Return [X, Y] of the center of cell containing provided text 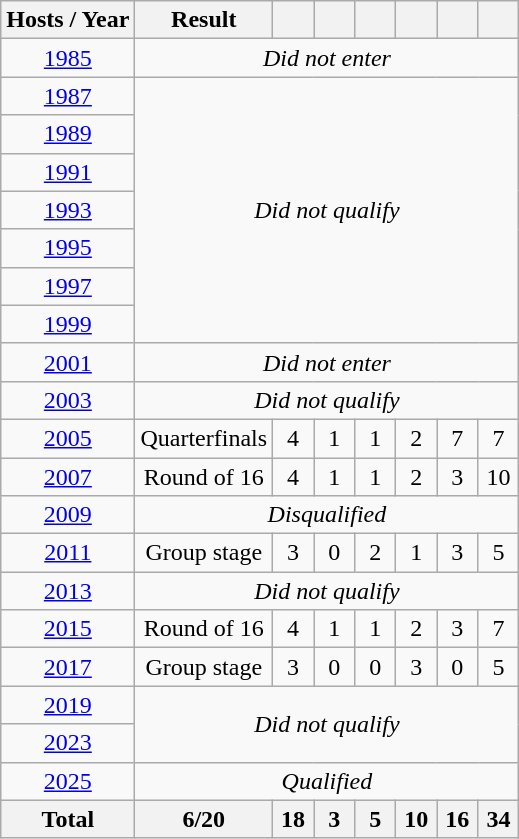
18 [294, 819]
2007 [68, 477]
Result [204, 20]
Hosts / Year [68, 20]
Qualified [327, 781]
1997 [68, 286]
1987 [68, 96]
2003 [68, 400]
2009 [68, 515]
2017 [68, 667]
34 [498, 819]
2001 [68, 362]
6/20 [204, 819]
2015 [68, 629]
2023 [68, 743]
2011 [68, 553]
1999 [68, 324]
2005 [68, 438]
Total [68, 819]
Disqualified [327, 515]
2019 [68, 705]
2025 [68, 781]
16 [458, 819]
1985 [68, 58]
1995 [68, 248]
2013 [68, 591]
Quarterfinals [204, 438]
1993 [68, 210]
1991 [68, 172]
1989 [68, 134]
